Identify which cell holds the provided text, then report its (X, Y) central coordinate. 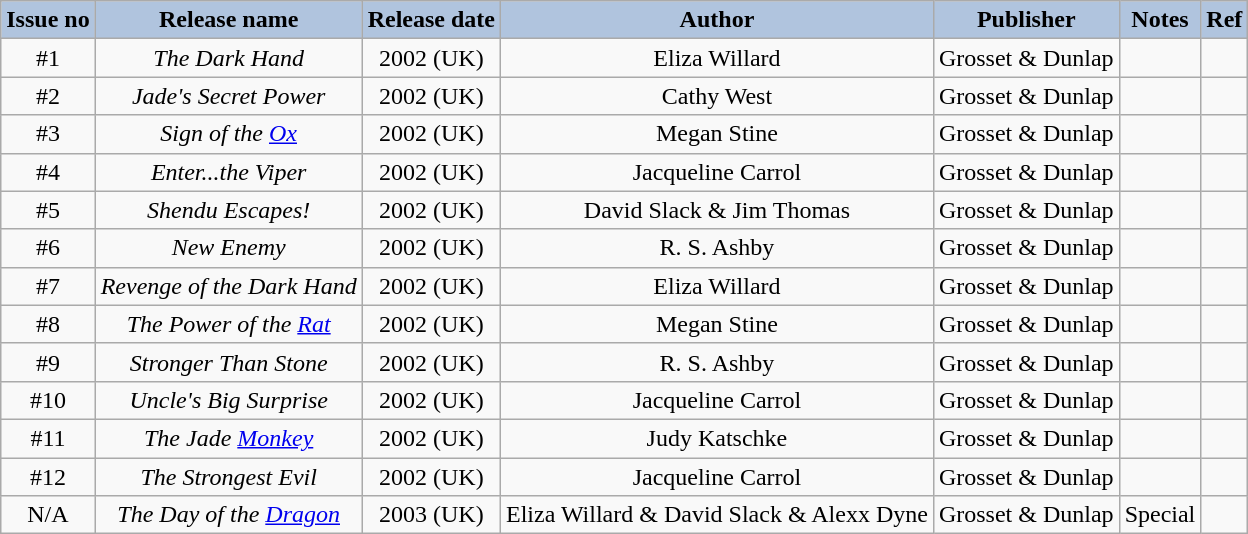
#5 (48, 210)
#3 (48, 134)
Special (1160, 515)
#9 (48, 362)
#2 (48, 96)
The Strongest Evil (228, 477)
Release name (228, 20)
#4 (48, 172)
#7 (48, 286)
The Day of the Dragon (228, 515)
#10 (48, 400)
Sign of the Ox (228, 134)
New Enemy (228, 248)
Author (718, 20)
#11 (48, 438)
David Slack & Jim Thomas (718, 210)
Release date (431, 20)
#6 (48, 248)
Ref (1224, 20)
The Dark Hand (228, 58)
#12 (48, 477)
Cathy West (718, 96)
Stronger Than Stone (228, 362)
Revenge of the Dark Hand (228, 286)
Enter...the Viper (228, 172)
#8 (48, 324)
Jade's Secret Power (228, 96)
2003 (UK) (431, 515)
Judy Katschke (718, 438)
Eliza Willard & David Slack & Alexx Dyne (718, 515)
Notes (1160, 20)
The Jade Monkey (228, 438)
Uncle's Big Surprise (228, 400)
Publisher (1026, 20)
N/A (48, 515)
The Power of the Rat (228, 324)
#1 (48, 58)
Issue no (48, 20)
Shendu Escapes! (228, 210)
